Search for the cell housing the specified text and yield its [X, Y] center coordinate. 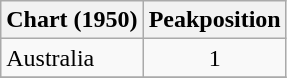
Peakposition [214, 20]
Chart (1950) [72, 20]
1 [214, 58]
Australia [72, 58]
